Identify which cell holds the provided text, then report its [X, Y] central coordinate. 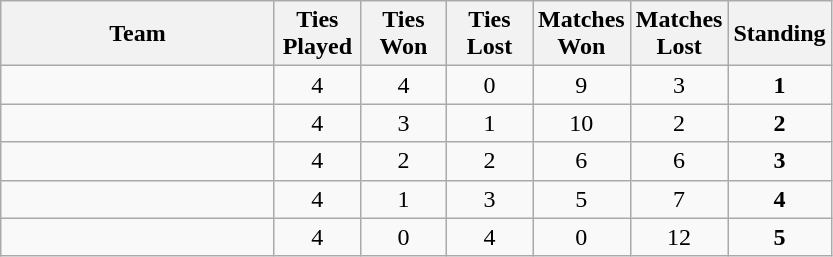
Ties Won [403, 34]
Standing [780, 34]
Matches Lost [679, 34]
7 [679, 199]
Team [138, 34]
12 [679, 237]
9 [581, 85]
Ties Lost [489, 34]
Ties Played [317, 34]
10 [581, 123]
Matches Won [581, 34]
